From the cell containing the given text, extract its center point as (X, Y) coordinate. 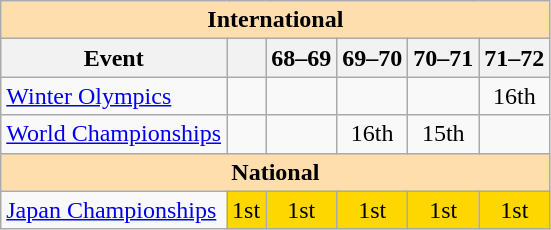
70–71 (444, 58)
15th (444, 134)
69–70 (372, 58)
Winter Olympics (114, 96)
National (276, 172)
World Championships (114, 134)
International (276, 20)
71–72 (514, 58)
68–69 (302, 58)
Event (114, 58)
Japan Championships (114, 210)
